Extract the (X, Y) coordinate from the center of the cell holding the provided text.  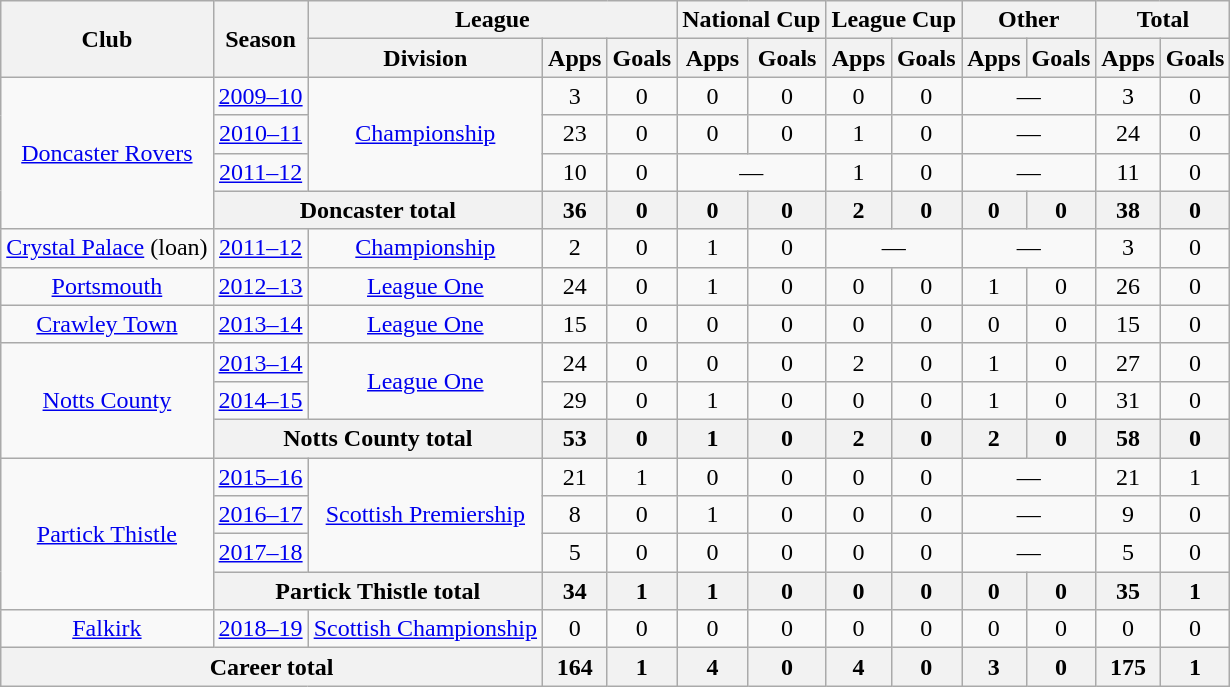
Club (107, 39)
2012–13 (260, 286)
Crystal Palace (loan) (107, 248)
35 (1128, 591)
23 (575, 134)
Partick Thistle total (378, 591)
Total (1163, 20)
Career total (272, 667)
175 (1128, 667)
2014–15 (260, 400)
League (492, 20)
58 (1128, 438)
27 (1128, 362)
Doncaster total (378, 210)
Falkirk (107, 629)
31 (1128, 400)
Division (425, 58)
Notts County (107, 400)
Crawley Town (107, 324)
34 (575, 591)
Notts County total (378, 438)
8 (575, 515)
9 (1128, 515)
Portsmouth (107, 286)
2015–16 (260, 477)
38 (1128, 210)
29 (575, 400)
36 (575, 210)
164 (575, 667)
Doncaster Rovers (107, 153)
Partick Thistle (107, 534)
11 (1128, 172)
2010–11 (260, 134)
Scottish Premiership (425, 515)
League Cup (894, 20)
2017–18 (260, 553)
53 (575, 438)
26 (1128, 286)
Other (1029, 20)
Season (260, 39)
10 (575, 172)
National Cup (752, 20)
Scottish Championship (425, 629)
2018–19 (260, 629)
2009–10 (260, 96)
2016–17 (260, 515)
